Return the [x, y] coordinate for the center point of the cell that contains the specified text.  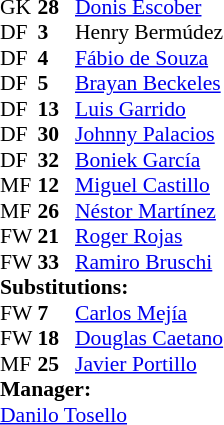
Johnny Palacios [149, 135]
21 [57, 237]
4 [57, 58]
5 [57, 83]
Carlos Mejía [149, 313]
18 [57, 339]
7 [57, 313]
32 [57, 160]
33 [57, 262]
Boniek García [149, 160]
12 [57, 185]
Douglas Caetano [149, 339]
Henry Bermúdez [149, 33]
Substitutions: [112, 287]
Fábio de Souza [149, 58]
Luis Garrido [149, 109]
25 [57, 364]
26 [57, 211]
Manager: [112, 389]
3 [57, 33]
Brayan Beckeles [149, 83]
Javier Portillo [149, 364]
Roger Rojas [149, 237]
Néstor Martínez [149, 211]
13 [57, 109]
Miguel Castillo [149, 185]
30 [57, 135]
Ramiro Bruschi [149, 262]
